For the text-containing cell, return its midpoint in (x, y) coordinate format. 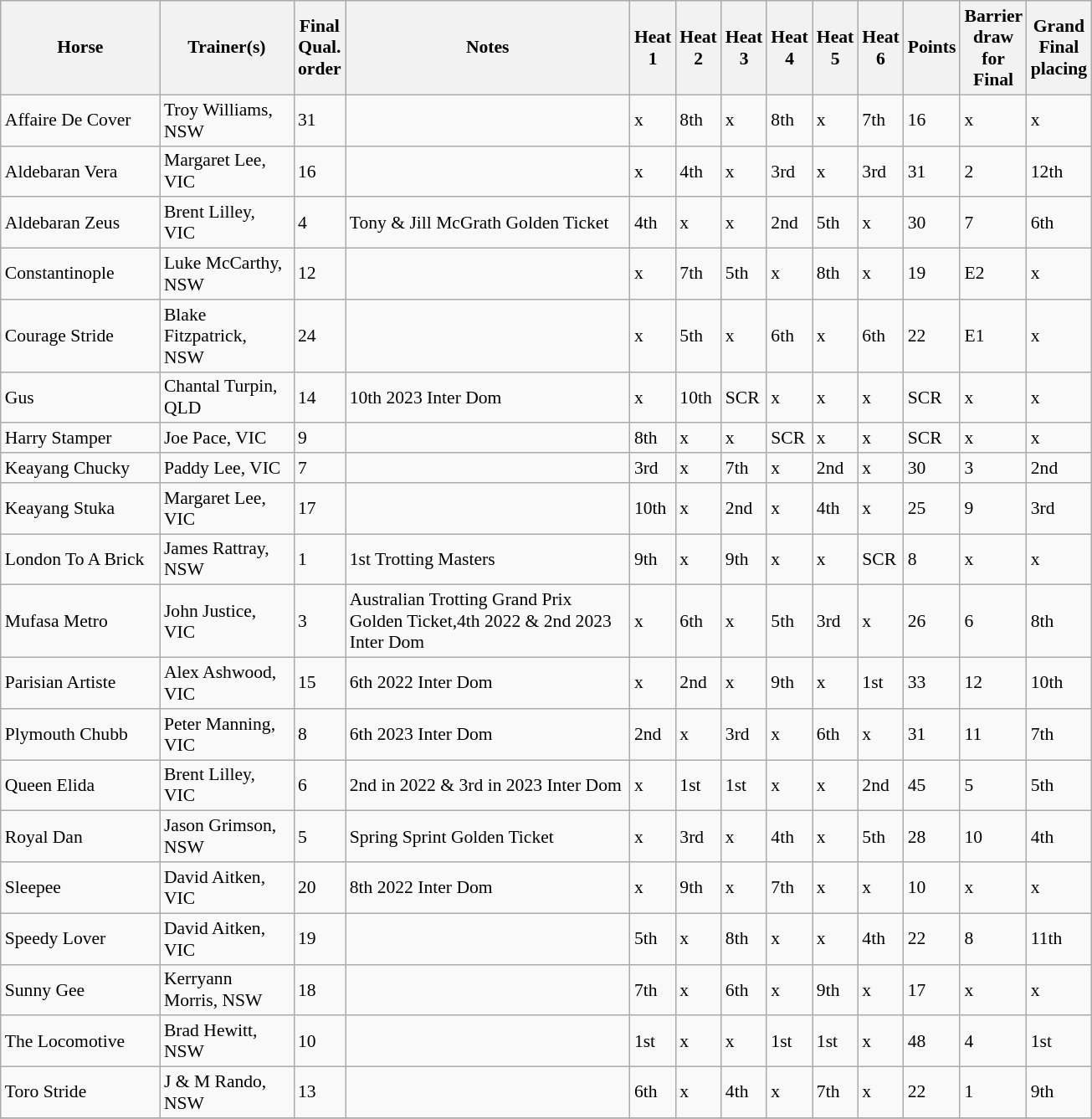
Points (932, 48)
Paddy Lee, VIC (227, 468)
Troy Williams, NSW (227, 121)
Australian Trotting Grand Prix Golden Ticket,4th 2022 & 2nd 2023 Inter Dom (488, 621)
48 (932, 1041)
Gus (80, 397)
Constantinople (80, 275)
Heat 1 (653, 48)
2nd in 2022 & 3rd in 2023 Inter Dom (488, 785)
Blake Fitzpatrick, NSW (227, 336)
Affaire De Cover (80, 121)
Royal Dan (80, 837)
Trainer(s) (227, 48)
26 (932, 621)
Sunny Gee (80, 989)
Aldebaran Vera (80, 171)
20 (320, 887)
The Locomotive (80, 1041)
J & M Rando, NSW (227, 1093)
Barrier draw for Final (992, 48)
Courage Stride (80, 336)
45 (932, 785)
Heat 2 (698, 48)
Plymouth Chubb (80, 735)
Heat 6 (880, 48)
Alex Ashwood, VIC (227, 683)
Notes (488, 48)
6th 2023 Inter Dom (488, 735)
Heat 4 (789, 48)
10th 2023 Inter Dom (488, 397)
Spring Sprint Golden Ticket (488, 837)
Toro Stride (80, 1093)
33 (932, 683)
Peter Manning, VIC (227, 735)
1st Trotting Masters (488, 559)
6th 2022 Inter Dom (488, 683)
Speedy Lover (80, 939)
Parisian Artiste (80, 683)
24 (320, 336)
13 (320, 1093)
E1 (992, 336)
18 (320, 989)
Heat 3 (744, 48)
Sleepee (80, 887)
Final Qual. order (320, 48)
James Rattray, NSW (227, 559)
Luke McCarthy, NSW (227, 275)
Tony & Jill McGrath Golden Ticket (488, 223)
Jason Grimson, NSW (227, 837)
Horse (80, 48)
11th (1059, 939)
Harry Stamper (80, 439)
Joe Pace, VIC (227, 439)
28 (932, 837)
Chantal Turpin, QLD (227, 397)
14 (320, 397)
12th (1059, 171)
London To A Brick (80, 559)
11 (992, 735)
Brad Hewitt, NSW (227, 1041)
John Justice, VIC (227, 621)
Queen Elida (80, 785)
E2 (992, 275)
15 (320, 683)
Heat 5 (835, 48)
Keayang Chucky (80, 468)
25 (932, 509)
Keayang Stuka (80, 509)
2 (992, 171)
Aldebaran Zeus (80, 223)
8th 2022 Inter Dom (488, 887)
Mufasa Metro (80, 621)
Kerryann Morris, NSW (227, 989)
Grand Final placing (1059, 48)
